Find where the given text appears and provide that cell's center as (X, Y) coordinate. 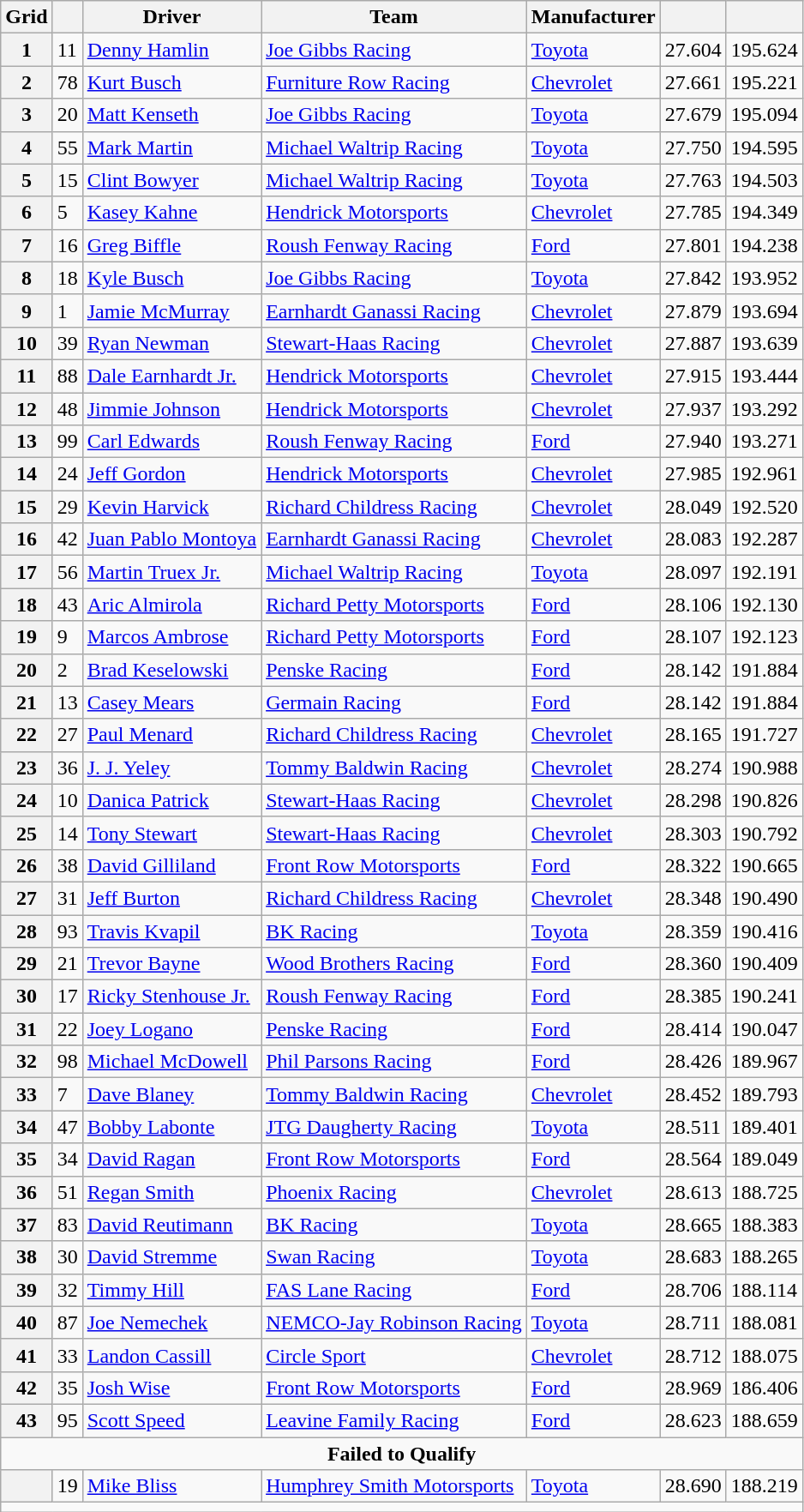
Paul Menard (171, 735)
27.604 (693, 50)
J. J. Yeley (171, 768)
Wood Brothers Racing (394, 964)
26 (27, 865)
193.694 (765, 310)
Jimmie Johnson (171, 409)
Ricky Stenhouse Jr. (171, 997)
28.107 (693, 637)
188.075 (765, 1355)
Germain Racing (394, 702)
192.123 (765, 637)
Joe Nemechek (171, 1322)
192.287 (765, 539)
193.292 (765, 409)
190.047 (765, 1029)
12 (27, 409)
Danica Patrick (171, 800)
Matt Kenseth (171, 115)
98 (67, 1062)
27.842 (693, 278)
Dave Blaney (171, 1094)
28.274 (693, 768)
27.915 (693, 376)
Brad Keselowski (171, 670)
23 (27, 768)
28.360 (693, 964)
6 (27, 213)
Trevor Bayne (171, 964)
190.409 (765, 964)
193.271 (765, 442)
27.887 (693, 343)
190.792 (765, 833)
193.639 (765, 343)
192.191 (765, 572)
194.238 (765, 245)
27.879 (693, 310)
Regan Smith (171, 1192)
Martin Truex Jr. (171, 572)
194.349 (765, 213)
28.097 (693, 572)
Failed to Qualify (402, 1454)
28.426 (693, 1062)
56 (67, 572)
190.416 (765, 931)
Tony Stewart (171, 833)
192.961 (765, 474)
Landon Cassill (171, 1355)
Timmy Hill (171, 1290)
78 (67, 82)
Furniture Row Racing (394, 82)
28 (27, 931)
Phil Parsons Racing (394, 1062)
190.490 (765, 898)
Marcos Ambrose (171, 637)
FAS Lane Racing (394, 1290)
189.401 (765, 1127)
28.359 (693, 931)
Driver (171, 17)
Clint Bowyer (171, 180)
28.623 (693, 1420)
189.793 (765, 1094)
Manufacturer (593, 17)
190.988 (765, 768)
Kurt Busch (171, 82)
David Gilliland (171, 865)
28.452 (693, 1094)
28.564 (693, 1160)
188.659 (765, 1420)
Michael McDowell (171, 1062)
27.937 (693, 409)
Kasey Kahne (171, 213)
194.595 (765, 148)
193.952 (765, 278)
186.406 (765, 1388)
28.298 (693, 800)
28.613 (693, 1192)
3 (27, 115)
JTG Daugherty Racing (394, 1127)
28.303 (693, 833)
27.985 (693, 474)
28.322 (693, 865)
Juan Pablo Montoya (171, 539)
83 (67, 1225)
Joey Logano (171, 1029)
27.801 (693, 245)
Denny Hamlin (171, 50)
8 (27, 278)
28.706 (693, 1290)
195.094 (765, 115)
Jeff Gordon (171, 474)
28.511 (693, 1127)
Humphrey Smith Motorsports (394, 1486)
David Stremme (171, 1257)
Jeff Burton (171, 898)
37 (27, 1225)
190.826 (765, 800)
Dale Earnhardt Jr. (171, 376)
188.725 (765, 1192)
28.969 (693, 1388)
Greg Biffle (171, 245)
28.414 (693, 1029)
Carl Edwards (171, 442)
27.661 (693, 82)
Scott Speed (171, 1420)
Travis Kvapil (171, 931)
87 (67, 1322)
Kyle Busch (171, 278)
Josh Wise (171, 1388)
27.763 (693, 180)
48 (67, 409)
Mark Martin (171, 148)
190.241 (765, 997)
93 (67, 931)
Ryan Newman (171, 343)
28.385 (693, 997)
28.712 (693, 1355)
28.690 (693, 1486)
193.444 (765, 376)
28.083 (693, 539)
4 (27, 148)
27.940 (693, 442)
Mike Bliss (171, 1486)
192.520 (765, 507)
41 (27, 1355)
189.967 (765, 1062)
191.727 (765, 735)
Jamie McMurray (171, 310)
Kevin Harvick (171, 507)
188.081 (765, 1322)
47 (67, 1127)
Phoenix Racing (394, 1192)
28.683 (693, 1257)
55 (67, 148)
190.665 (765, 865)
Swan Racing (394, 1257)
195.221 (765, 82)
189.049 (765, 1160)
188.114 (765, 1290)
95 (67, 1420)
188.265 (765, 1257)
25 (27, 833)
195.624 (765, 50)
88 (67, 376)
194.503 (765, 180)
28.049 (693, 507)
27.679 (693, 115)
28.711 (693, 1322)
28.665 (693, 1225)
28.165 (693, 735)
Aric Almirola (171, 605)
40 (27, 1322)
Casey Mears (171, 702)
Leavine Family Racing (394, 1420)
Team (394, 17)
Bobby Labonte (171, 1127)
NEMCO-Jay Robinson Racing (394, 1322)
51 (67, 1192)
99 (67, 442)
David Ragan (171, 1160)
27.785 (693, 213)
Circle Sport (394, 1355)
28.348 (693, 898)
David Reutimann (171, 1225)
Grid (27, 17)
188.219 (765, 1486)
188.383 (765, 1225)
192.130 (765, 605)
27.750 (693, 148)
28.106 (693, 605)
